Identify which cell holds the provided text, then report its [X, Y] central coordinate. 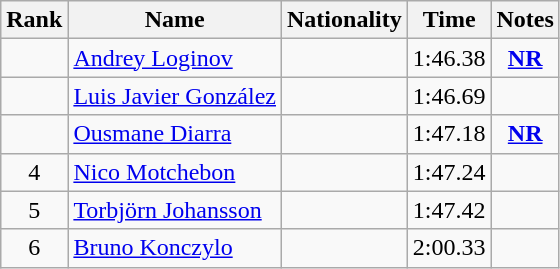
Rank [34, 20]
Notes [525, 20]
1:47.42 [449, 210]
6 [34, 248]
Ousmane Diarra [175, 134]
Torbjörn Johansson [175, 210]
Nico Motchebon [175, 172]
5 [34, 210]
Bruno Konczylo [175, 248]
1:46.38 [449, 58]
Time [449, 20]
Luis Javier González [175, 96]
Name [175, 20]
1:47.18 [449, 134]
1:47.24 [449, 172]
Andrey Loginov [175, 58]
1:46.69 [449, 96]
Nationality [345, 20]
4 [34, 172]
2:00.33 [449, 248]
